From the cell containing the given text, extract its center point as [X, Y] coordinate. 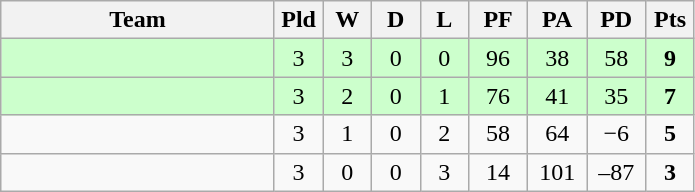
38 [558, 58]
–87 [616, 172]
101 [558, 172]
W [348, 20]
5 [670, 134]
L [444, 20]
64 [558, 134]
14 [498, 172]
Team [138, 20]
PD [616, 20]
D [396, 20]
−6 [616, 134]
76 [498, 96]
35 [616, 96]
PF [498, 20]
41 [558, 96]
7 [670, 96]
Pts [670, 20]
9 [670, 58]
Pld [298, 20]
PA [558, 20]
96 [498, 58]
